Pinpoint the cell where the given text exists, returning its [X, Y] midpoint coordinate. 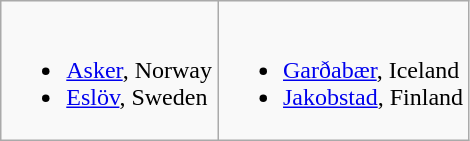
Garðabær, Iceland Jakobstad, Finland [344, 71]
Asker, Norway Eslöv, Sweden [110, 71]
